Identify which cell holds the provided text, then report its (x, y) central coordinate. 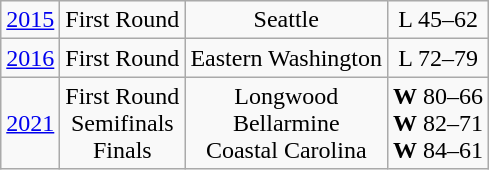
Eastern Washington (286, 58)
W 80–66W 82–71 W 84–61 (438, 123)
First RoundSemifinalsFinals (122, 123)
2016 (30, 58)
LongwoodBellarmineCoastal Carolina (286, 123)
L 45–62 (438, 20)
2015 (30, 20)
L 72–79 (438, 58)
Seattle (286, 20)
2021 (30, 123)
